Capture the cell that displays the provided text and extract its (X, Y) central coordinate. 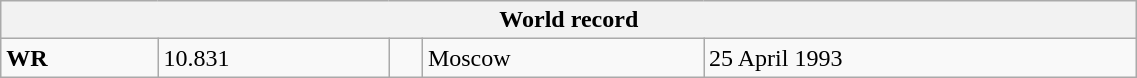
World record (569, 20)
25 April 1993 (920, 58)
WR (80, 58)
10.831 (274, 58)
Moscow (562, 58)
